Return the [X, Y] coordinate for the center point of the cell that contains the specified text.  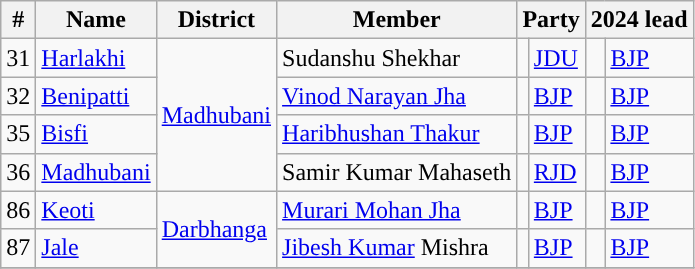
Bisfi [96, 134]
JDU [556, 58]
36 [18, 172]
District [216, 20]
Samir Kumar Mahaseth [397, 172]
Member [397, 20]
Jale [96, 248]
Darbhanga [216, 229]
87 [18, 248]
31 [18, 58]
Party [551, 20]
Haribhushan Thakur [397, 134]
Benipatti [96, 96]
Jibesh Kumar Mishra [397, 248]
35 [18, 134]
Name [96, 20]
Vinod Narayan Jha [397, 96]
2024 lead [639, 20]
86 [18, 210]
32 [18, 96]
Keoti [96, 210]
# [18, 20]
Harlakhi [96, 58]
RJD [556, 172]
Murari Mohan Jha [397, 210]
Sudanshu Shekhar [397, 58]
